Provide the (X, Y) coordinate of the cell's center where the given text is located.  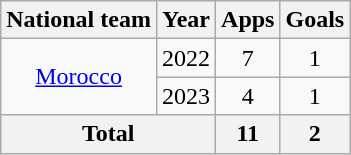
2 (315, 134)
Morocco (79, 77)
11 (248, 134)
7 (248, 58)
Apps (248, 20)
2023 (186, 96)
Year (186, 20)
National team (79, 20)
Total (108, 134)
2022 (186, 58)
4 (248, 96)
Goals (315, 20)
